Scan for the cell matching the given text and deliver its (x, y) coordinate at center. 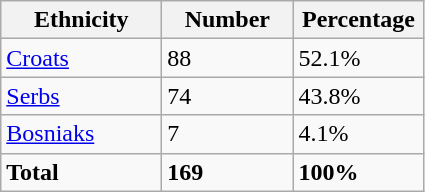
Bosniaks (82, 134)
Ethnicity (82, 20)
Croats (82, 58)
7 (228, 134)
100% (358, 172)
Number (228, 20)
52.1% (358, 58)
88 (228, 58)
169 (228, 172)
Percentage (358, 20)
4.1% (358, 134)
Total (82, 172)
43.8% (358, 96)
74 (228, 96)
Serbs (82, 96)
